Locate the cell with the specified text and output its (X, Y) center coordinate. 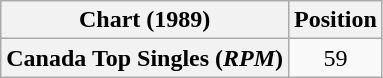
Chart (1989) (145, 20)
Position (336, 20)
59 (336, 58)
Canada Top Singles (RPM) (145, 58)
